Pinpoint the cell where the given text exists, returning its (x, y) midpoint coordinate. 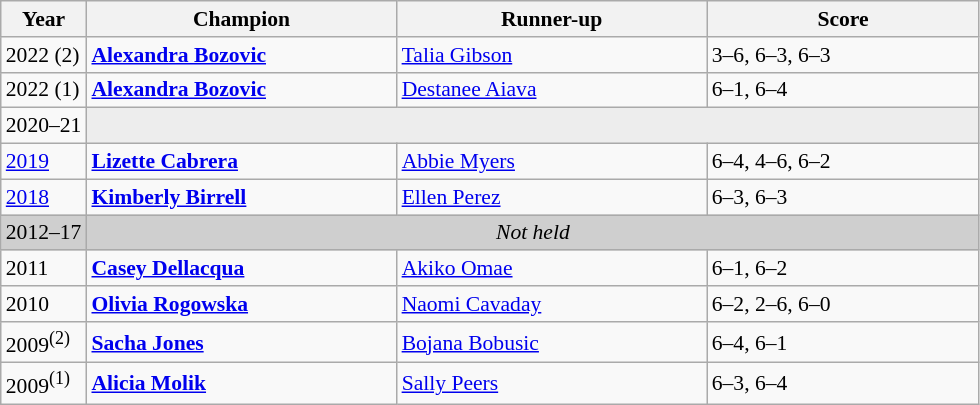
Bojana Bobusic (552, 342)
2012–17 (44, 233)
6–4, 6–1 (844, 342)
6–1, 6–2 (844, 269)
Casey Dellacqua (241, 269)
6–3, 6–4 (844, 384)
2022 (2) (44, 55)
Year (44, 19)
Abbie Myers (552, 162)
Naomi Cavaday (552, 304)
2022 (1) (44, 90)
Olivia Rogowska (241, 304)
Lizette Cabrera (241, 162)
6–2, 2–6, 6–0 (844, 304)
Akiko Omae (552, 269)
Alicia Molik (241, 384)
6–3, 6–3 (844, 197)
Destanee Aiava (552, 90)
6–1, 6–4 (844, 90)
2009(2) (44, 342)
Ellen Perez (552, 197)
Score (844, 19)
3–6, 6–3, 6–3 (844, 55)
2011 (44, 269)
Not held (532, 233)
2010 (44, 304)
2009(1) (44, 384)
6–4, 4–6, 6–2 (844, 162)
Kimberly Birrell (241, 197)
2020–21 (44, 126)
2018 (44, 197)
Sacha Jones (241, 342)
2019 (44, 162)
Champion (241, 19)
Talia Gibson (552, 55)
Sally Peers (552, 384)
Runner-up (552, 19)
